Identify which cell holds the provided text, then report its [x, y] central coordinate. 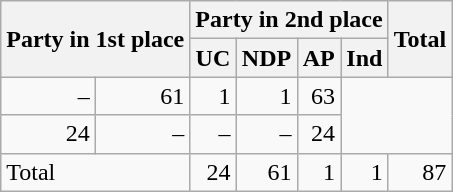
Party in 1st place [96, 39]
NDP [266, 58]
87 [420, 172]
Party in 2nd place [289, 20]
63 [319, 96]
AP [319, 58]
UC [213, 58]
Ind [365, 58]
